Search for the cell housing the specified text and yield its (x, y) center coordinate. 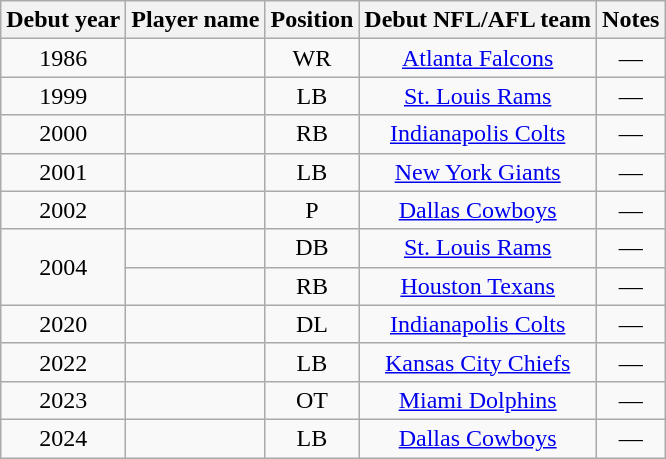
Debut NFL/AFL team (478, 20)
Kansas City Chiefs (478, 362)
DB (312, 248)
Notes (631, 20)
New York Giants (478, 172)
WR (312, 58)
Player name (196, 20)
Debut year (64, 20)
P (312, 210)
2000 (64, 134)
2023 (64, 400)
1986 (64, 58)
Position (312, 20)
2024 (64, 438)
OT (312, 400)
2022 (64, 362)
2001 (64, 172)
Houston Texans (478, 286)
1999 (64, 96)
Atlanta Falcons (478, 58)
2002 (64, 210)
2020 (64, 324)
DL (312, 324)
Miami Dolphins (478, 400)
2004 (64, 267)
